Return the (x, y) coordinate for the center point of the cell that contains the specified text.  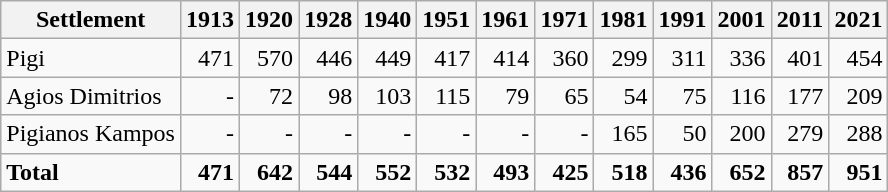
1920 (270, 20)
1940 (388, 20)
2001 (742, 20)
50 (682, 134)
857 (800, 172)
288 (858, 134)
1981 (624, 20)
1913 (210, 20)
200 (742, 134)
98 (328, 96)
Settlement (91, 20)
103 (388, 96)
1951 (446, 20)
165 (624, 134)
116 (742, 96)
436 (682, 172)
Agios Dimitrios (91, 96)
518 (624, 172)
1991 (682, 20)
417 (446, 58)
1971 (564, 20)
401 (800, 58)
652 (742, 172)
311 (682, 58)
Pigianos Kampos (91, 134)
72 (270, 96)
Total (91, 172)
552 (388, 172)
532 (446, 172)
414 (506, 58)
454 (858, 58)
493 (506, 172)
65 (564, 96)
951 (858, 172)
336 (742, 58)
75 (682, 96)
570 (270, 58)
2021 (858, 20)
115 (446, 96)
642 (270, 172)
449 (388, 58)
279 (800, 134)
446 (328, 58)
425 (564, 172)
54 (624, 96)
360 (564, 58)
1928 (328, 20)
Pigi (91, 58)
2011 (800, 20)
1961 (506, 20)
209 (858, 96)
79 (506, 96)
544 (328, 172)
299 (624, 58)
177 (800, 96)
